Pinpoint the cell where the given text exists, returning its [X, Y] midpoint coordinate. 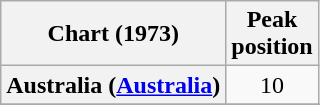
Chart (1973) [114, 34]
Peakposition [272, 34]
10 [272, 85]
Australia (Australia) [114, 85]
